Identify which cell holds the provided text, then report its [x, y] central coordinate. 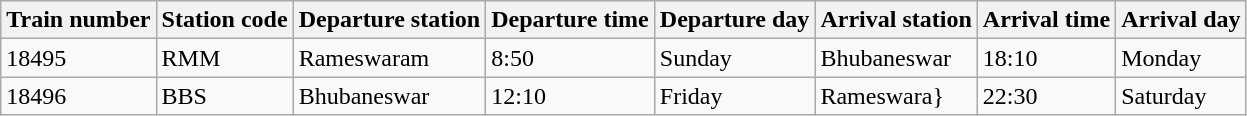
Saturday [1181, 96]
Arrival day [1181, 20]
Arrival time [1046, 20]
18:10 [1046, 58]
18496 [78, 96]
18495 [78, 58]
RMM [224, 58]
Arrival station [896, 20]
Friday [734, 96]
Departure day [734, 20]
BBS [224, 96]
Monday [1181, 58]
8:50 [570, 58]
12:10 [570, 96]
Sunday [734, 58]
Departure station [390, 20]
22:30 [1046, 96]
Rameswaram [390, 58]
Rameswara} [896, 96]
Departure time [570, 20]
Train number [78, 20]
Station code [224, 20]
